Output the (x, y) coordinate of the center of the cell containing the given text.  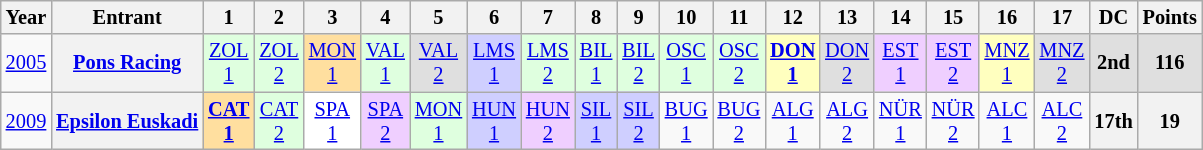
LMS2 (548, 63)
VAL2 (438, 63)
SIL1 (596, 121)
ZOL1 (228, 63)
SPA1 (332, 121)
ALC1 (1006, 121)
Year (26, 17)
BUG2 (738, 121)
HUN2 (548, 121)
VAL1 (386, 63)
15 (954, 17)
MNZ2 (1062, 63)
NÜR1 (900, 121)
9 (638, 17)
DC (1113, 17)
11 (738, 17)
10 (686, 17)
SPA2 (386, 121)
116 (1170, 63)
DON2 (847, 63)
BUG1 (686, 121)
14 (900, 17)
8 (596, 17)
2009 (26, 121)
Points (1170, 17)
5 (438, 17)
17th (1113, 121)
DON1 (792, 63)
7 (548, 17)
Epsilon Euskadi (127, 121)
ALG1 (792, 121)
ZOL2 (278, 63)
BIL2 (638, 63)
MNZ1 (1006, 63)
3 (332, 17)
2nd (1113, 63)
CAT1 (228, 121)
EST1 (900, 63)
EST2 (954, 63)
OSC1 (686, 63)
17 (1062, 17)
ALC2 (1062, 121)
12 (792, 17)
NÜR2 (954, 121)
Entrant (127, 17)
LMS1 (494, 63)
CAT2 (278, 121)
BIL1 (596, 63)
4 (386, 17)
2005 (26, 63)
2 (278, 17)
16 (1006, 17)
HUN1 (494, 121)
6 (494, 17)
19 (1170, 121)
1 (228, 17)
13 (847, 17)
OSC2 (738, 63)
SIL2 (638, 121)
ALG2 (847, 121)
Pons Racing (127, 63)
